Locate the cell with the specified text and output its [X, Y] center coordinate. 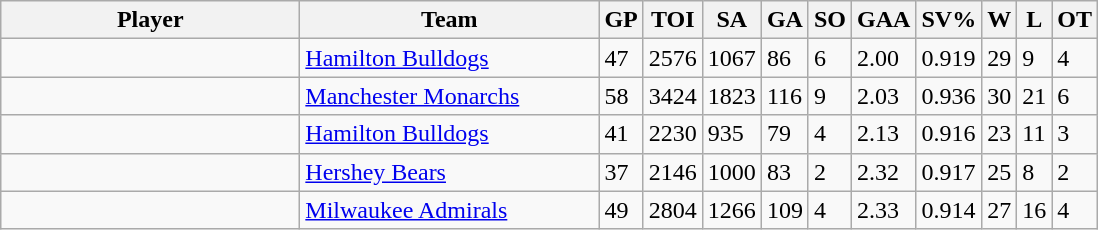
8 [1034, 172]
21 [1034, 96]
2146 [672, 172]
Team [450, 20]
1067 [732, 58]
2.32 [884, 172]
GP [621, 20]
TOI [672, 20]
0.916 [949, 134]
W [1000, 20]
27 [1000, 210]
Manchester Monarchs [450, 96]
109 [784, 210]
SV% [949, 20]
Milwaukee Admirals [450, 210]
0.936 [949, 96]
Player [150, 20]
1266 [732, 210]
2576 [672, 58]
83 [784, 172]
0.914 [949, 210]
79 [784, 134]
29 [1000, 58]
11 [1034, 134]
49 [621, 210]
SA [732, 20]
GA [784, 20]
2804 [672, 210]
3424 [672, 96]
2.13 [884, 134]
47 [621, 58]
935 [732, 134]
0.917 [949, 172]
3 [1075, 134]
30 [1000, 96]
37 [621, 172]
1823 [732, 96]
23 [1000, 134]
25 [1000, 172]
58 [621, 96]
2.03 [884, 96]
41 [621, 134]
116 [784, 96]
GAA [884, 20]
2.00 [884, 58]
OT [1075, 20]
Hershey Bears [450, 172]
1000 [732, 172]
SO [830, 20]
86 [784, 58]
2.33 [884, 210]
L [1034, 20]
16 [1034, 210]
2230 [672, 134]
0.919 [949, 58]
